Pinpoint the cell where the given text exists, returning its [x, y] midpoint coordinate. 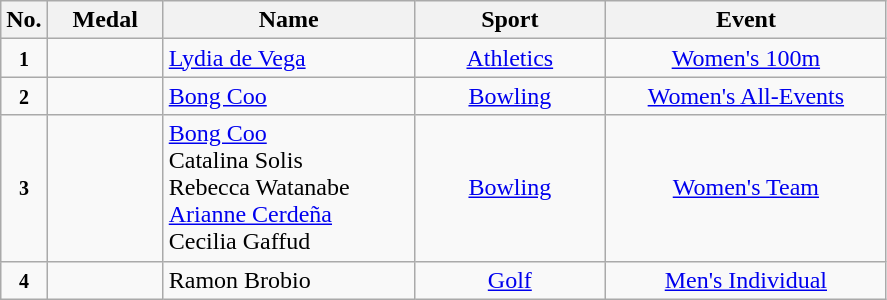
2 [24, 96]
3 [24, 188]
Name [288, 20]
Men's Individual [746, 280]
Lydia de Vega [288, 58]
No. [24, 20]
Sport [510, 20]
1 [24, 58]
4 [24, 280]
Event [746, 20]
Golf [510, 280]
Medal [105, 20]
Women's All-Events [746, 96]
Athletics [510, 58]
Women's Team [746, 188]
Bong CooCatalina SolisRebecca WatanabeArianne CerdeñaCecilia Gaffud [288, 188]
Women's 100m [746, 58]
Bong Coo [288, 96]
Ramon Brobio [288, 280]
